Capture the cell that displays the provided text and extract its [x, y] central coordinate. 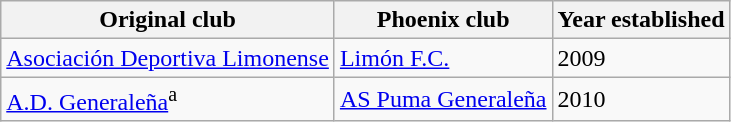
Asociación Deportiva Limonense [168, 58]
2010 [641, 100]
Original club [168, 20]
A.D. Generaleñaa [168, 100]
AS Puma Generaleña [443, 100]
2009 [641, 58]
Limón F.C. [443, 58]
Phoenix club [443, 20]
Year established [641, 20]
